Locate the cell with the specified text and output its (X, Y) center coordinate. 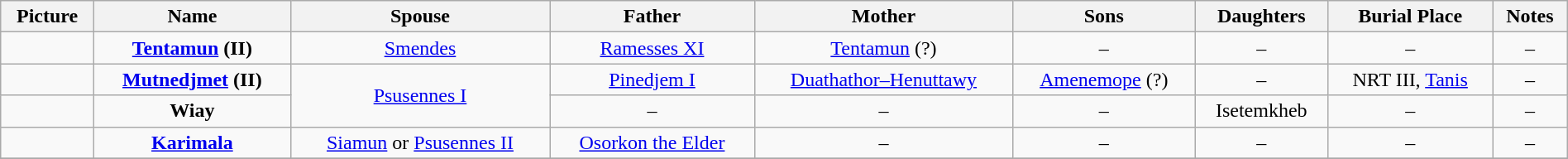
Mutnedjmet (II) (193, 79)
Sons (1104, 17)
NRT III, Tanis (1411, 79)
Father (652, 17)
Isetemkheb (1262, 111)
Osorkon the Elder (652, 142)
Karimala (193, 142)
Siamun or Psusennes II (420, 142)
Picture (48, 17)
Name (193, 17)
Amenemope (?) (1104, 79)
Duathathor–Henuttawy (883, 79)
Daughters (1262, 17)
Smendes (420, 48)
Notes (1530, 17)
Tentamun (II) (193, 48)
Ramesses XI (652, 48)
Burial Place (1411, 17)
Spouse (420, 17)
Wiay (193, 111)
Pinedjem I (652, 79)
Psusennes I (420, 95)
Mother (883, 17)
Tentamun (?) (883, 48)
